Detect which cell encompasses the target text, then output its (X, Y) center coordinate. 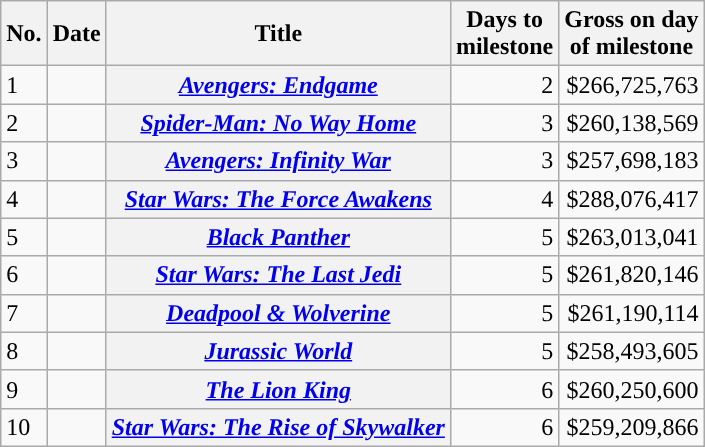
$263,013,041 (632, 237)
$257,698,183 (632, 161)
$260,250,600 (632, 389)
10 (24, 427)
$261,820,146 (632, 275)
$259,209,866 (632, 427)
Avengers: Endgame (278, 85)
No. (24, 34)
The Lion King (278, 389)
Black Panther (278, 237)
$288,076,417 (632, 199)
Star Wars: The Last Jedi (278, 275)
Days to milestone (504, 34)
$266,725,763 (632, 85)
Jurassic World (278, 351)
$258,493,605 (632, 351)
Gross on day of milestone (632, 34)
$261,190,114 (632, 313)
1 (24, 85)
Star Wars: The Force Awakens (278, 199)
Spider-Man: No Way Home (278, 123)
8 (24, 351)
Date (76, 34)
Deadpool & Wolverine (278, 313)
9 (24, 389)
7 (24, 313)
$260,138,569 (632, 123)
Star Wars: The Rise of Skywalker (278, 427)
Title (278, 34)
Avengers: Infinity War (278, 161)
